For the text-containing cell, return its midpoint in [X, Y] coordinate format. 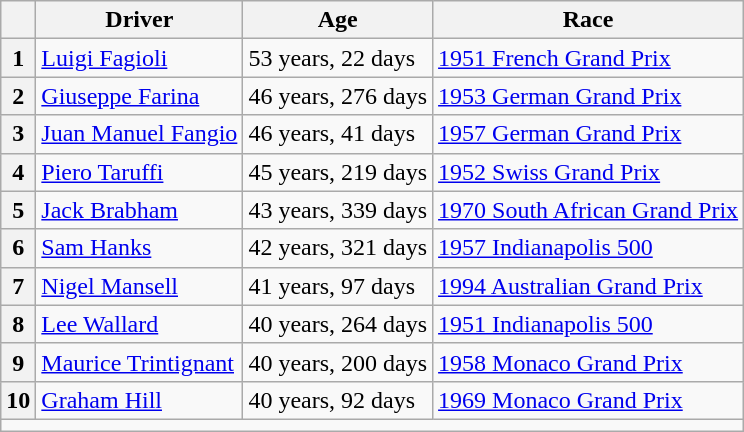
Graham Hill [140, 400]
Age [338, 20]
Giuseppe Farina [140, 96]
1970 South African Grand Prix [588, 210]
5 [18, 210]
Driver [140, 20]
Luigi Fagioli [140, 58]
40 years, 92 days [338, 400]
1951 French Grand Prix [588, 58]
42 years, 321 days [338, 248]
1 [18, 58]
Maurice Trintignant [140, 362]
45 years, 219 days [338, 172]
43 years, 339 days [338, 210]
Race [588, 20]
10 [18, 400]
40 years, 200 days [338, 362]
46 years, 41 days [338, 134]
3 [18, 134]
Nigel Mansell [140, 286]
2 [18, 96]
1969 Monaco Grand Prix [588, 400]
4 [18, 172]
Sam Hanks [140, 248]
Jack Brabham [140, 210]
1957 Indianapolis 500 [588, 248]
40 years, 264 days [338, 324]
6 [18, 248]
46 years, 276 days [338, 96]
1958 Monaco Grand Prix [588, 362]
1994 Australian Grand Prix [588, 286]
1953 German Grand Prix [588, 96]
9 [18, 362]
1951 Indianapolis 500 [588, 324]
Piero Taruffi [140, 172]
Juan Manuel Fangio [140, 134]
8 [18, 324]
1952 Swiss Grand Prix [588, 172]
1957 German Grand Prix [588, 134]
7 [18, 286]
41 years, 97 days [338, 286]
53 years, 22 days [338, 58]
Lee Wallard [140, 324]
